Detect which cell encompasses the target text, then output its (X, Y) center coordinate. 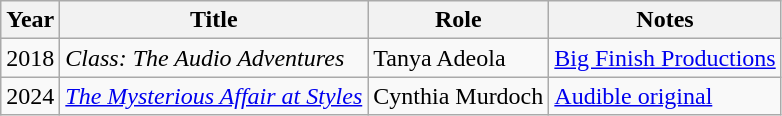
Title (214, 20)
2018 (30, 58)
Class: The Audio Adventures (214, 58)
Tanya Adeola (458, 58)
The Mysterious Affair at Styles (214, 96)
Year (30, 20)
2024 (30, 96)
Audible original (665, 96)
Role (458, 20)
Notes (665, 20)
Cynthia Murdoch (458, 96)
Big Finish Productions (665, 58)
